From the cell containing the given text, extract its center point as [X, Y] coordinate. 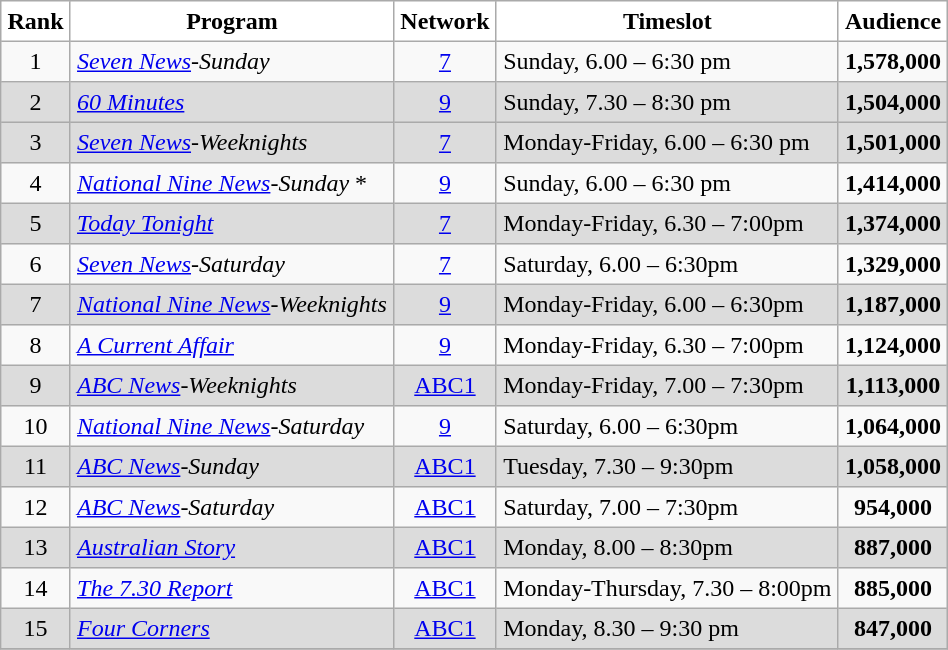
National Nine News-Weeknights [232, 304]
1,058,000 [893, 466]
ABC News-Saturday [232, 507]
2 [36, 102]
954,000 [893, 507]
3 [36, 142]
Seven News-Saturday [232, 264]
1,113,000 [893, 385]
13 [36, 547]
Tuesday, 7.30 – 9:30pm [667, 466]
The 7.30 Report [232, 588]
ABC News-Sunday [232, 466]
ABC News-Weeknights [232, 385]
887,000 [893, 547]
Saturday, 7.00 – 7:30pm [667, 507]
6 [36, 264]
Today Tonight [232, 223]
Audience [893, 21]
12 [36, 507]
Monday-Friday, 7.00 – 7:30pm [667, 385]
Seven News-Sunday [232, 61]
National Nine News-Sunday * [232, 183]
1,374,000 [893, 223]
11 [36, 466]
Rank [36, 21]
Four Corners [232, 628]
8 [36, 345]
Seven News-Weeknights [232, 142]
National Nine News-Saturday [232, 426]
5 [36, 223]
885,000 [893, 588]
1,414,000 [893, 183]
60 Minutes [232, 102]
Monday, 8.30 – 9:30 pm [667, 628]
847,000 [893, 628]
1,504,000 [893, 102]
Sunday, 7.30 – 8:30 pm [667, 102]
10 [36, 426]
14 [36, 588]
1,329,000 [893, 264]
4 [36, 183]
Program [232, 21]
A Current Affair [232, 345]
Timeslot [667, 21]
Monday-Friday, 6.00 – 6:30 pm [667, 142]
1 [36, 61]
Monday, 8.00 – 8:30pm [667, 547]
1,064,000 [893, 426]
15 [36, 628]
1,578,000 [893, 61]
Monday-Friday, 6.00 – 6:30pm [667, 304]
Monday-Thursday, 7.30 – 8:00pm [667, 588]
1,501,000 [893, 142]
1,124,000 [893, 345]
1,187,000 [893, 304]
Network [446, 21]
Australian Story [232, 547]
